Extract the [X, Y] coordinate from the center of the cell holding the provided text.  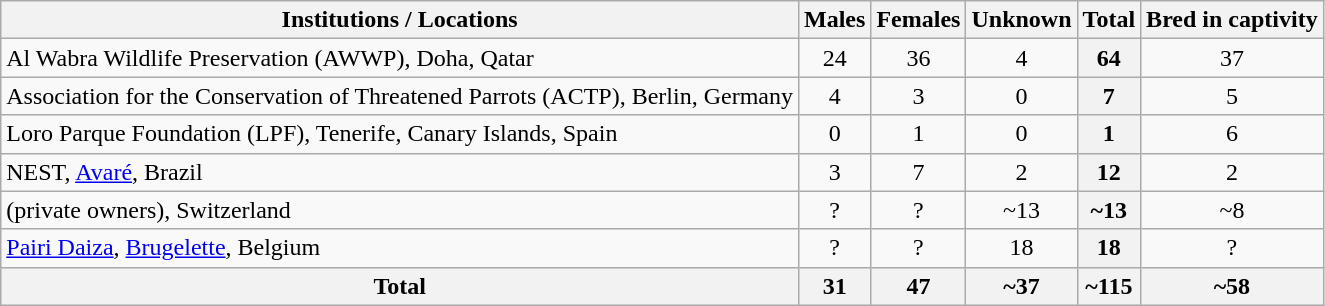
NEST, Avaré, Brazil [400, 172]
12 [1109, 172]
~115 [1109, 286]
31 [835, 286]
Al Wabra Wildlife Preservation (AWWP), Doha, Qatar [400, 58]
Males [835, 20]
~8 [1232, 210]
37 [1232, 58]
Association for the Conservation of Threatened Parrots (ACTP), Berlin, Germany [400, 96]
5 [1232, 96]
Females [918, 20]
Institutions / Locations [400, 20]
~37 [1022, 286]
47 [918, 286]
Pairi Daiza, Brugelette, Belgium [400, 248]
(private owners), Switzerland [400, 210]
36 [918, 58]
6 [1232, 134]
Unknown [1022, 20]
Loro Parque Foundation (LPF), Tenerife, Canary Islands, Spain [400, 134]
24 [835, 58]
~58 [1232, 286]
64 [1109, 58]
Bred in captivity [1232, 20]
